Extract the [x, y] coordinate from the center of the cell holding the provided text.  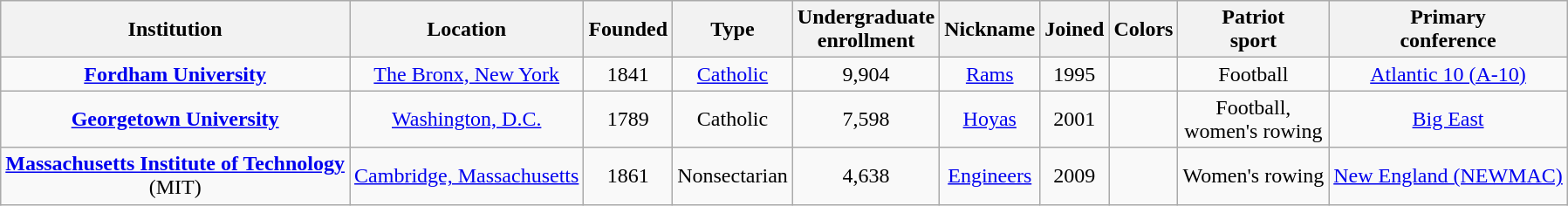
Patriotsport [1253, 30]
Georgetown University [175, 119]
Type [733, 30]
Founded [628, 30]
Women's rowing [1253, 176]
The Bronx, New York [467, 74]
Colors [1143, 30]
Undergraduateenrollment [866, 30]
Fordham University [175, 74]
4,638 [866, 176]
Atlantic 10 (A-10) [1448, 74]
Hoyas [989, 119]
7,598 [866, 119]
New England (NEWMAC) [1448, 176]
Institution [175, 30]
Football,women's rowing [1253, 119]
Joined [1075, 30]
9,904 [866, 74]
Engineers [989, 176]
Nickname [989, 30]
1995 [1075, 74]
Location [467, 30]
2009 [1075, 176]
1861 [628, 176]
2001 [1075, 119]
Rams [989, 74]
Nonsectarian [733, 176]
Big East [1448, 119]
Football [1253, 74]
1841 [628, 74]
Washington, D.C. [467, 119]
Cambridge, Massachusetts [467, 176]
Primaryconference [1448, 30]
Massachusetts Institute of Technology(MIT) [175, 176]
1789 [628, 119]
